Capture the cell that displays the provided text and extract its (x, y) central coordinate. 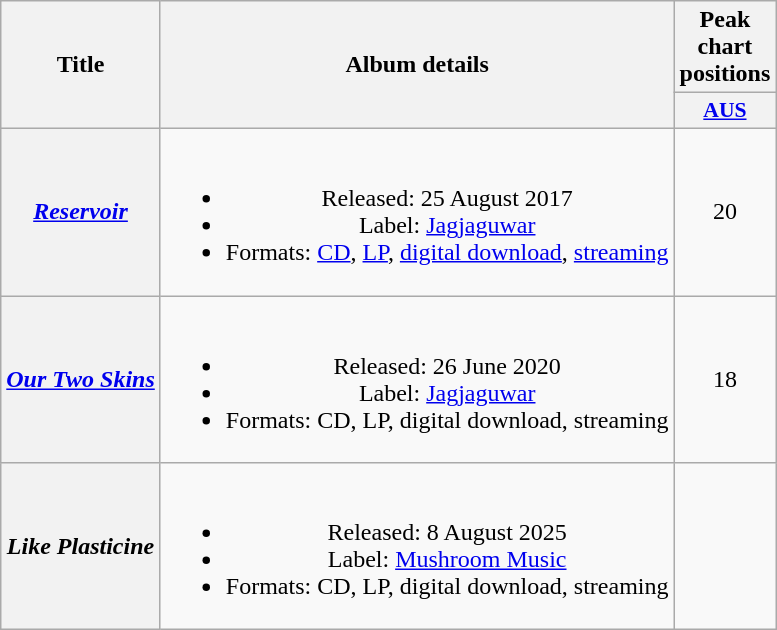
18 (725, 380)
Peak chart positions (725, 47)
Released: 8 August 2025Label: Mushroom MusicFormats: CD, LP, digital download, streaming (417, 546)
AUS (725, 111)
Released: 26 June 2020Label: JagjaguwarFormats: CD, LP, digital download, streaming (417, 380)
Released: 25 August 2017Label: JagjaguwarFormats: CD, LP, digital download, streaming (417, 212)
Reservoir (81, 212)
Title (81, 65)
Like Plasticine (81, 546)
Our Two Skins (81, 380)
20 (725, 212)
Album details (417, 65)
